Return the (X, Y) coordinate for the center point of the cell that contains the specified text.  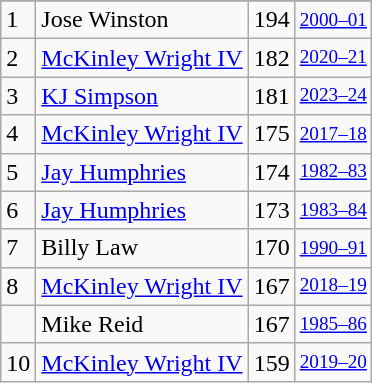
4 (18, 134)
Billy Law (142, 248)
1985–86 (333, 324)
7 (18, 248)
1 (18, 20)
175 (272, 134)
2017–18 (333, 134)
8 (18, 286)
194 (272, 20)
182 (272, 58)
2 (18, 58)
3 (18, 96)
174 (272, 172)
6 (18, 210)
1990–91 (333, 248)
2020–21 (333, 58)
170 (272, 248)
159 (272, 362)
Mike Reid (142, 324)
2019–20 (333, 362)
5 (18, 172)
10 (18, 362)
2018–19 (333, 286)
1982–83 (333, 172)
2000–01 (333, 20)
Jose Winston (142, 20)
1983–84 (333, 210)
2023–24 (333, 96)
181 (272, 96)
173 (272, 210)
KJ Simpson (142, 96)
